Pinpoint the cell where the given text exists, returning its (X, Y) midpoint coordinate. 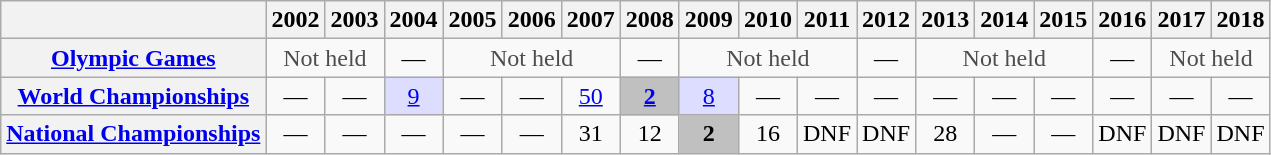
12 (650, 134)
50 (590, 96)
31 (590, 134)
2018 (1240, 20)
2006 (532, 20)
2016 (1122, 20)
2017 (1182, 20)
2009 (708, 20)
28 (946, 134)
9 (414, 96)
8 (708, 96)
2014 (1004, 20)
2013 (946, 20)
2007 (590, 20)
2015 (1064, 20)
2010 (768, 20)
2012 (886, 20)
2003 (354, 20)
2008 (650, 20)
World Championships (134, 96)
2011 (826, 20)
Olympic Games (134, 58)
2002 (296, 20)
2004 (414, 20)
National Championships (134, 134)
16 (768, 134)
2005 (472, 20)
